Locate the cell with the specified text and output its [X, Y] center coordinate. 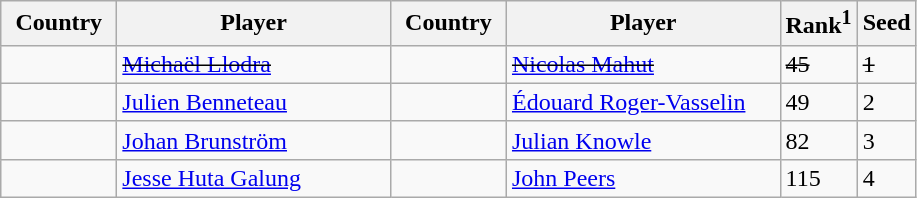
Rank1 [818, 24]
45 [818, 64]
4 [886, 178]
Seed [886, 24]
Jesse Huta Galung [254, 178]
Michaël Llodra [254, 64]
Édouard Roger-Vasselin [643, 102]
Julien Benneteau [254, 102]
1 [886, 64]
82 [818, 140]
John Peers [643, 178]
Johan Brunström [254, 140]
Nicolas Mahut [643, 64]
3 [886, 140]
Julian Knowle [643, 140]
115 [818, 178]
2 [886, 102]
49 [818, 102]
